Identify which cell holds the provided text, then report its [x, y] central coordinate. 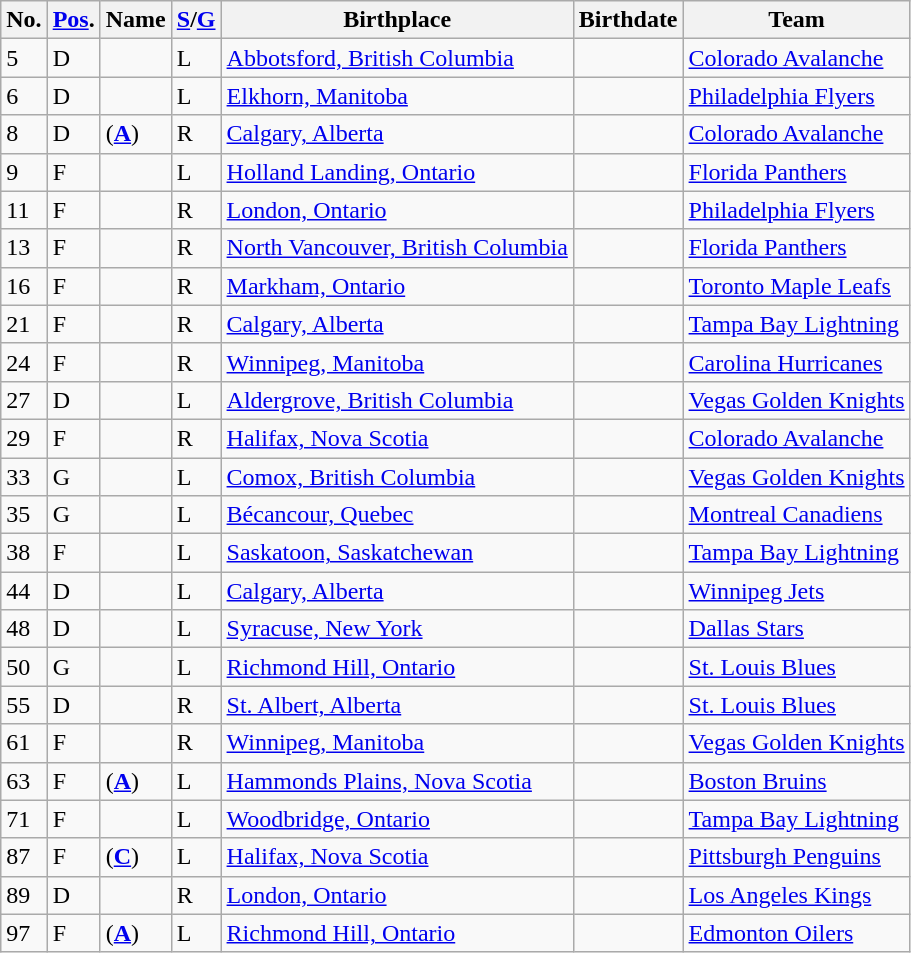
63 [24, 781]
89 [24, 895]
44 [24, 591]
71 [24, 819]
Edmonton Oilers [796, 933]
North Vancouver, British Columbia [397, 248]
21 [24, 324]
Syracuse, New York [397, 629]
29 [24, 438]
Los Angeles Kings [796, 895]
61 [24, 743]
Hammonds Plains, Nova Scotia [397, 781]
Birthdate [628, 20]
33 [24, 477]
55 [24, 705]
Saskatoon, Saskatchewan [397, 553]
6 [24, 96]
24 [24, 362]
9 [24, 172]
Aldergrove, British Columbia [397, 400]
No. [24, 20]
Elkhorn, Manitoba [397, 96]
Team [796, 20]
Name [136, 20]
Boston Bruins [796, 781]
Dallas Stars [796, 629]
50 [24, 667]
13 [24, 248]
48 [24, 629]
Birthplace [397, 20]
Comox, British Columbia [397, 477]
16 [24, 286]
Pittsburgh Penguins [796, 857]
Abbotsford, British Columbia [397, 58]
St. Albert, Alberta [397, 705]
Holland Landing, Ontario [397, 172]
97 [24, 933]
Carolina Hurricanes [796, 362]
Bécancour, Quebec [397, 515]
Montreal Canadiens [796, 515]
87 [24, 857]
Winnipeg Jets [796, 591]
(C) [136, 857]
S/G [196, 20]
Toronto Maple Leafs [796, 286]
Pos. [74, 20]
11 [24, 210]
38 [24, 553]
27 [24, 400]
Markham, Ontario [397, 286]
8 [24, 134]
Woodbridge, Ontario [397, 819]
35 [24, 515]
5 [24, 58]
